Capture the cell that displays the provided text and extract its [X, Y] central coordinate. 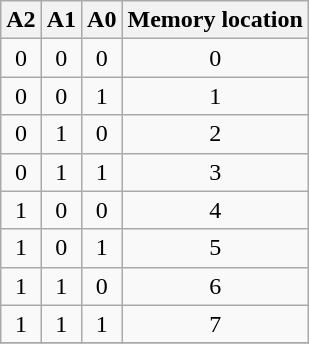
5 [215, 248]
3 [215, 172]
6 [215, 286]
2 [215, 134]
7 [215, 324]
4 [215, 210]
A2 [21, 20]
A0 [102, 20]
Memory location [215, 20]
A1 [61, 20]
